Identify which cell holds the provided text, then report its [x, y] central coordinate. 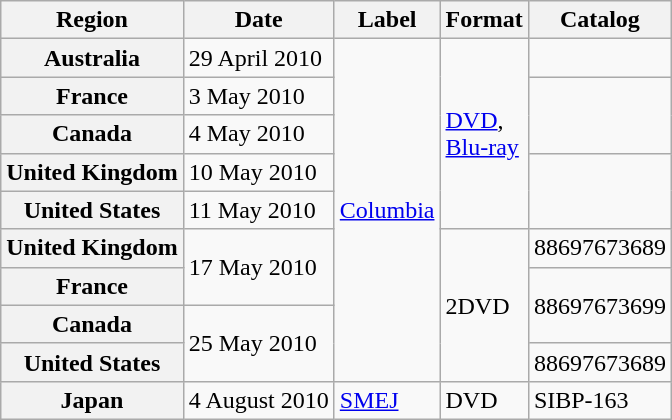
10 May 2010 [258, 172]
Japan [92, 400]
SMEJ [387, 400]
SIBP-163 [600, 400]
Catalog [600, 20]
29 April 2010 [258, 58]
3 May 2010 [258, 96]
88697673699 [600, 305]
4 May 2010 [258, 134]
11 May 2010 [258, 210]
2DVD [484, 305]
DVD [484, 400]
Date [258, 20]
Label [387, 20]
Australia [92, 58]
DVD,Blu-ray [484, 134]
Columbia [387, 210]
Format [484, 20]
25 May 2010 [258, 343]
Region [92, 20]
4 August 2010 [258, 400]
17 May 2010 [258, 267]
